Pinpoint the cell where the given text exists, returning its [X, Y] midpoint coordinate. 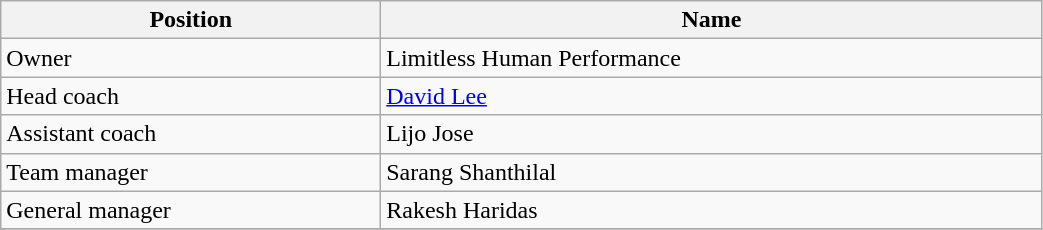
Position [191, 20]
Owner [191, 58]
Rakesh Haridas [712, 210]
Limitless Human Performance [712, 58]
Name [712, 20]
Team manager [191, 172]
Sarang Shanthilal [712, 172]
Head coach [191, 96]
Assistant coach [191, 134]
Lijo Jose [712, 134]
David Lee [712, 96]
General manager [191, 210]
